Capture the cell that displays the provided text and extract its (X, Y) central coordinate. 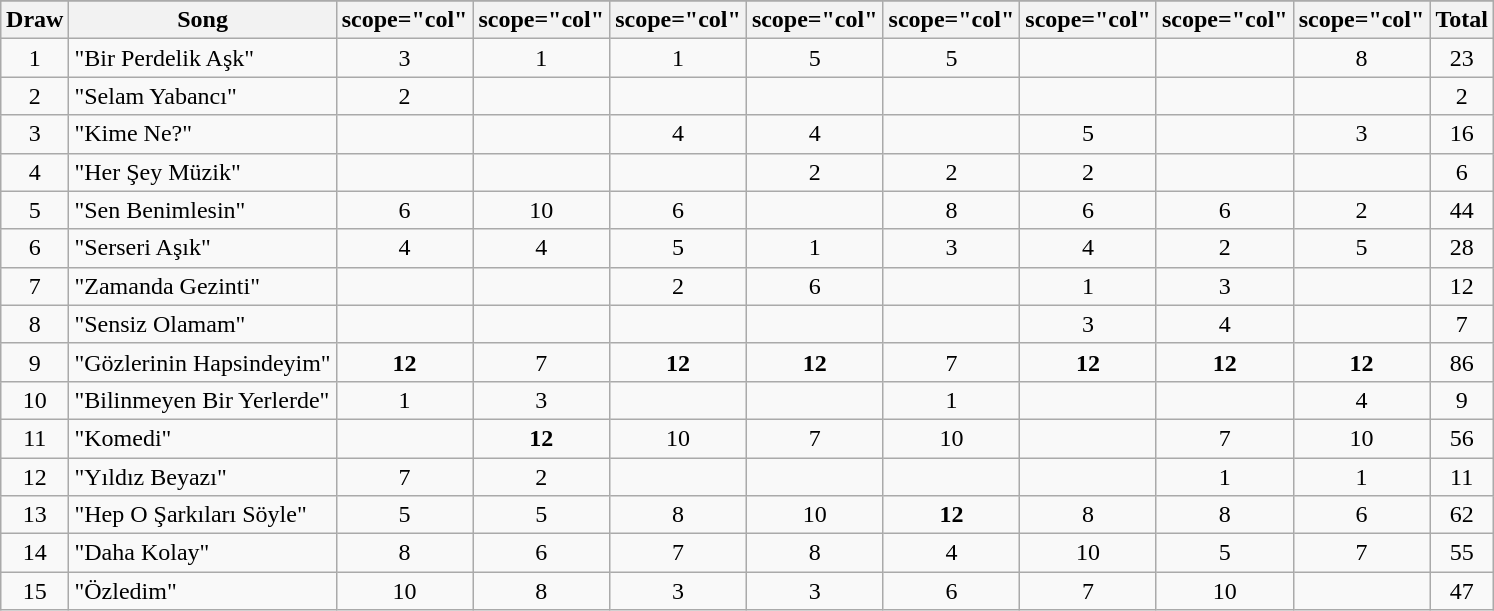
23 (1462, 58)
44 (1462, 210)
Draw (35, 20)
"Özledim" (202, 591)
"Hep O Şarkıları Söyle" (202, 515)
62 (1462, 515)
"Bir Perdelik Aşk" (202, 58)
"Gözlerinin Hapsindeyim" (202, 362)
Song (202, 20)
"Kime Ne?" (202, 134)
28 (1462, 248)
"Yıldız Beyazı" (202, 477)
"Daha Kolay" (202, 553)
"Serseri Aşık" (202, 248)
47 (1462, 591)
"Bilinmeyen Bir Yerlerde" (202, 400)
"Her Şey Müzik" (202, 172)
"Zamanda Gezinti" (202, 286)
16 (1462, 134)
14 (35, 553)
13 (35, 515)
55 (1462, 553)
"Selam Yabancı" (202, 96)
56 (1462, 438)
86 (1462, 362)
Total (1462, 20)
15 (35, 591)
"Komedi" (202, 438)
"Sen Benimlesin" (202, 210)
"Sensiz Olamam" (202, 324)
